Determine the [X, Y] coordinate at the center of the cell enclosing the given text.  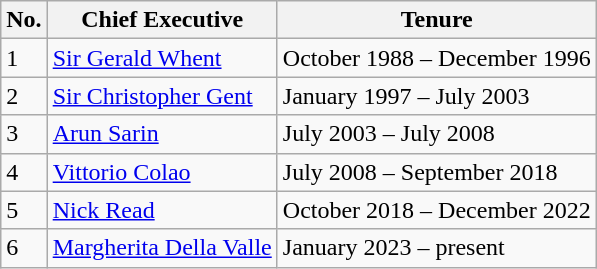
6 [24, 248]
October 1988 – December 1996 [436, 58]
Margherita Della Valle [162, 248]
2 [24, 96]
5 [24, 210]
Chief Executive [162, 20]
No. [24, 20]
Arun Sarin [162, 134]
October 2018 – December 2022 [436, 210]
Vittorio Colao [162, 172]
1 [24, 58]
January 2023 – present [436, 248]
July 2008 – September 2018 [436, 172]
Nick Read [162, 210]
Sir Gerald Whent [162, 58]
3 [24, 134]
July 2003 – July 2008 [436, 134]
Tenure [436, 20]
4 [24, 172]
January 1997 – July 2003 [436, 96]
Sir Christopher Gent [162, 96]
